From the cell containing the given text, extract its center point as [x, y] coordinate. 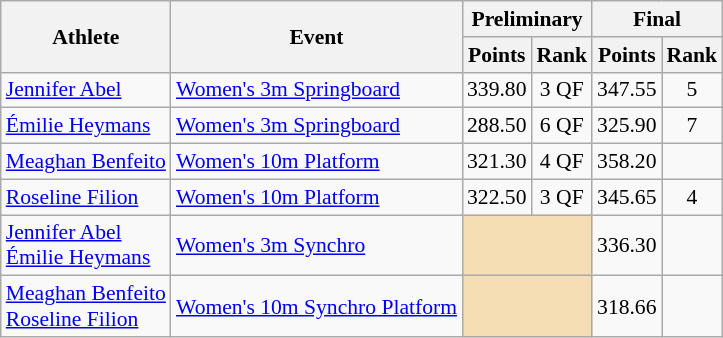
Émilie Heymans [86, 126]
Roseline Filion [86, 197]
Women's 10m Synchro Platform [316, 306]
6 QF [562, 126]
358.20 [626, 162]
Women's 3m Synchro [316, 246]
318.66 [626, 306]
339.80 [496, 90]
Preliminary [527, 19]
Meaghan BenfeitoRoseline Filion [86, 306]
4 QF [562, 162]
321.30 [496, 162]
5 [692, 90]
Jennifer Abel [86, 90]
7 [692, 126]
4 [692, 197]
345.65 [626, 197]
288.50 [496, 126]
Meaghan Benfeito [86, 162]
325.90 [626, 126]
Athlete [86, 36]
336.30 [626, 246]
Event [316, 36]
Jennifer AbelÉmilie Heymans [86, 246]
322.50 [496, 197]
347.55 [626, 90]
Final [657, 19]
